Identify which cell holds the provided text, then report its [X, Y] central coordinate. 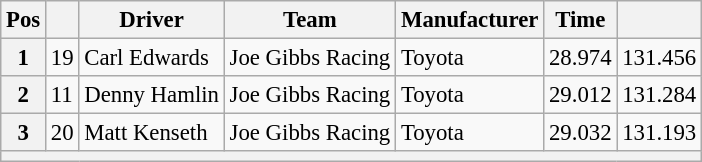
28.974 [580, 58]
Team [310, 20]
1 [24, 58]
3 [24, 133]
Denny Hamlin [152, 95]
Manufacturer [470, 20]
20 [62, 133]
131.284 [660, 95]
131.456 [660, 58]
29.012 [580, 95]
11 [62, 95]
131.193 [660, 133]
Pos [24, 20]
Driver [152, 20]
19 [62, 58]
Carl Edwards [152, 58]
29.032 [580, 133]
Time [580, 20]
Matt Kenseth [152, 133]
2 [24, 95]
